Extract the [x, y] coordinate from the center of the cell holding the provided text.  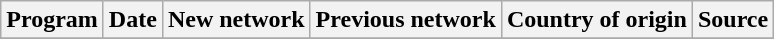
New network [236, 20]
Previous network [406, 20]
Date [132, 20]
Program [52, 20]
Country of origin [596, 20]
Source [732, 20]
